Detect which cell encompasses the target text, then output its [X, Y] center coordinate. 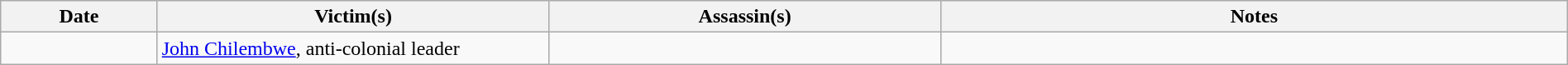
Victim(s) [353, 17]
Date [79, 17]
John Chilembwe, anti-colonial leader [353, 48]
Notes [1254, 17]
Assassin(s) [745, 17]
